Identify which cell holds the provided text, then report its (X, Y) central coordinate. 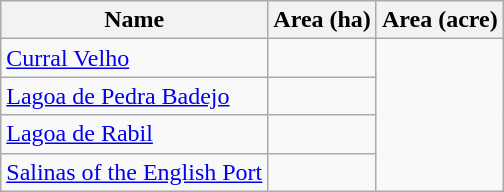
Area (acre) (440, 20)
Lagoa de Rabil (134, 134)
Lagoa de Pedra Badejo (134, 96)
Name (134, 20)
Salinas of the English Port (134, 172)
Curral Velho (134, 58)
Area (ha) (322, 20)
